Provide the (X, Y) coordinate of the cell's center where the given text is located.  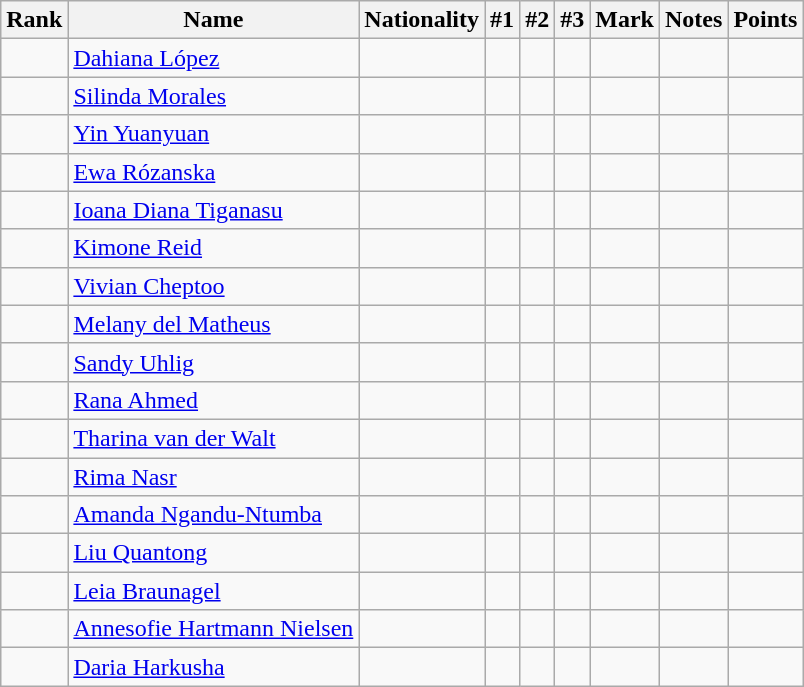
Notes (693, 20)
#2 (538, 20)
Yin Yuanyuan (214, 134)
Liu Quantong (214, 553)
Tharina van der Walt (214, 438)
Name (214, 20)
#3 (572, 20)
Kimone Reid (214, 248)
Sandy Uhlig (214, 362)
Rank (34, 20)
Points (766, 20)
Nationality (422, 20)
Ioana Diana Tiganasu (214, 210)
Rana Ahmed (214, 400)
Rima Nasr (214, 477)
#1 (502, 20)
Leia Braunagel (214, 591)
Silinda Morales (214, 96)
Melany del Matheus (214, 324)
Annesofie Hartmann Nielsen (214, 629)
Ewa Rózanska (214, 172)
Vivian Cheptoo (214, 286)
Mark (625, 20)
Dahiana López (214, 58)
Daria Harkusha (214, 667)
Amanda Ngandu-Ntumba (214, 515)
